Return the [x, y] coordinate for the center point of the cell that contains the specified text.  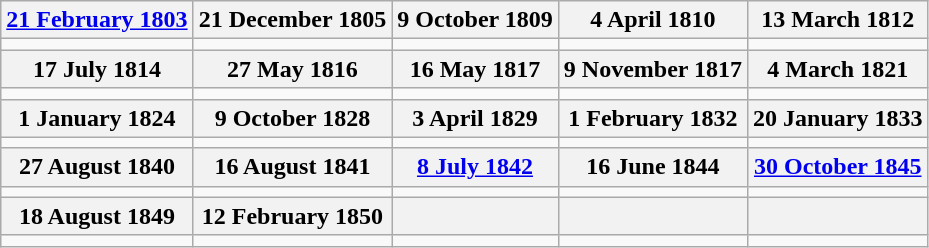
4 April 1810 [652, 20]
21 December 1805 [292, 20]
3 April 1829 [476, 118]
17 July 1814 [97, 69]
16 May 1817 [476, 69]
8 July 1842 [476, 167]
9 October 1809 [476, 20]
13 March 1812 [838, 20]
4 March 1821 [838, 69]
1 January 1824 [97, 118]
9 October 1828 [292, 118]
9 November 1817 [652, 69]
20 January 1833 [838, 118]
27 August 1840 [97, 167]
27 May 1816 [292, 69]
18 August 1849 [97, 216]
1 February 1832 [652, 118]
12 February 1850 [292, 216]
21 February 1803 [97, 20]
16 August 1841 [292, 167]
16 June 1844 [652, 167]
30 October 1845 [838, 167]
